For the text-containing cell, return its midpoint in [x, y] coordinate format. 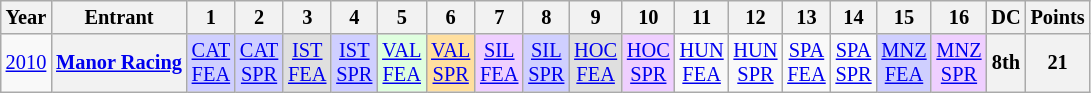
SPASPR [854, 63]
11 [702, 17]
Entrant [119, 17]
3 [307, 17]
HUNSPR [756, 63]
MNZSPR [958, 63]
CATFEA [211, 63]
10 [648, 17]
HOCFEA [596, 63]
21 [1058, 63]
4 [354, 17]
6 [450, 17]
ISTSPR [354, 63]
8 [546, 17]
VALSPR [450, 63]
2010 [26, 63]
HOCSPR [648, 63]
DC [1006, 17]
9 [596, 17]
Year [26, 17]
2 [259, 17]
Manor Racing [119, 63]
CATSPR [259, 63]
HUNFEA [702, 63]
8th [1006, 63]
MNZFEA [904, 63]
13 [806, 17]
SILSPR [546, 63]
SPAFEA [806, 63]
12 [756, 17]
15 [904, 17]
VALFEA [402, 63]
14 [854, 17]
ISTFEA [307, 63]
1 [211, 17]
16 [958, 17]
SILFEA [499, 63]
7 [499, 17]
5 [402, 17]
Points [1058, 17]
